From the cell containing the given text, extract its center point as (X, Y) coordinate. 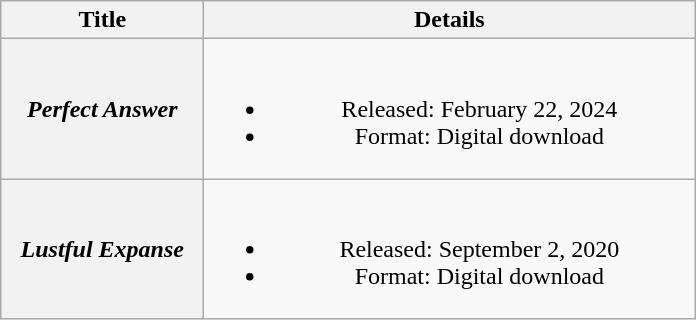
Details (450, 20)
Released: September 2, 2020Format: Digital download (450, 249)
Released: February 22, 2024Format: Digital download (450, 109)
Title (102, 20)
Lustful Expanse (102, 249)
Perfect Answer (102, 109)
